Pinpoint the cell where the given text exists, returning its [x, y] midpoint coordinate. 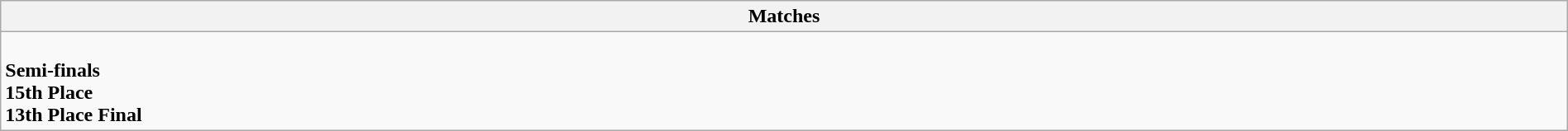
Matches [784, 16]
Semi-finals 15th Place 13th Place Final [784, 81]
